Search for the cell housing the specified text and yield its (X, Y) center coordinate. 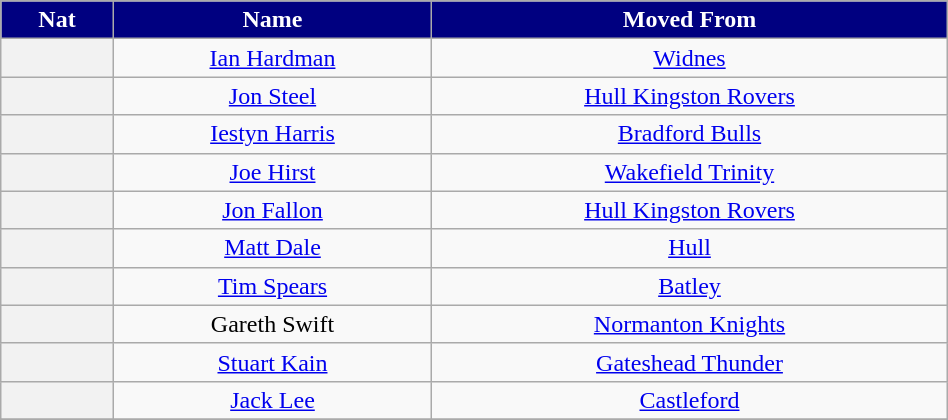
Normanton Knights (690, 324)
Matt Dale (272, 248)
Gateshead Thunder (690, 362)
Jon Fallon (272, 210)
Iestyn Harris (272, 134)
Jon Steel (272, 96)
Batley (690, 286)
Jack Lee (272, 400)
Moved From (690, 20)
Hull (690, 248)
Bradford Bulls (690, 134)
Widnes (690, 58)
Name (272, 20)
Stuart Kain (272, 362)
Joe Hirst (272, 172)
Gareth Swift (272, 324)
Ian Hardman (272, 58)
Wakefield Trinity (690, 172)
Castleford (690, 400)
Nat (57, 20)
Tim Spears (272, 286)
